Provide the (x, y) coordinate of the cell's center where the given text is located.  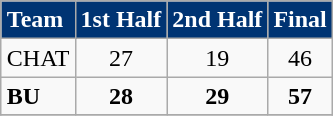
BU (38, 96)
Team (38, 20)
1st Half (121, 20)
Final (300, 20)
28 (121, 96)
19 (218, 58)
CHAT (38, 58)
57 (300, 96)
46 (300, 58)
27 (121, 58)
29 (218, 96)
2nd Half (218, 20)
